Extract the [X, Y] coordinate from the center of the cell holding the provided text.  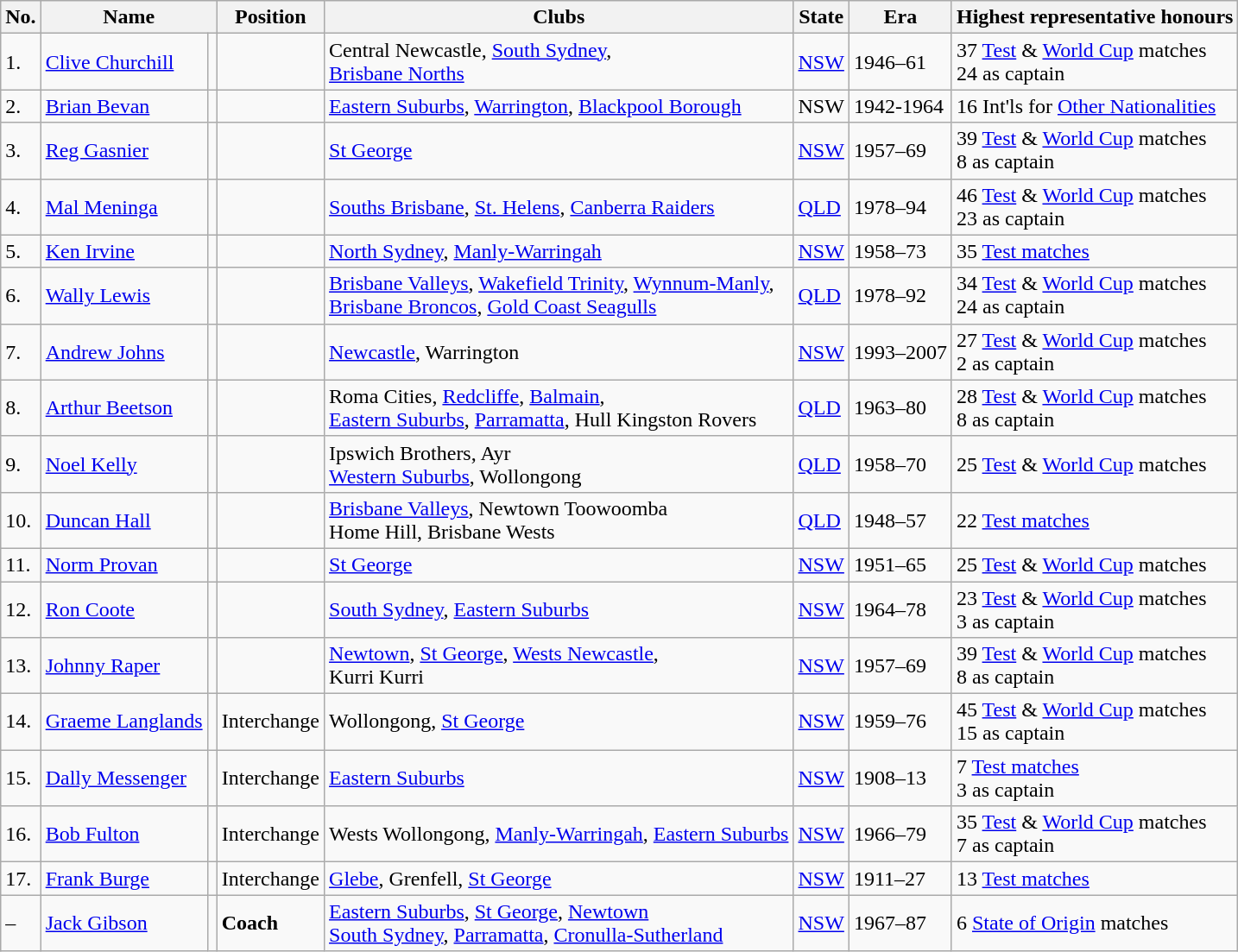
Norm Provan [124, 564]
Graeme Langlands [124, 722]
Glebe, Grenfell, St George [559, 879]
27 Test & World Cup matches2 as captain [1095, 352]
Eastern Suburbs, Warrington, Blackpool Borough [559, 106]
Era [900, 17]
46 Test & World Cup matches23 as captain [1095, 207]
Newtown, St George, Wests Newcastle,Kurri Kurri [559, 666]
Position [270, 17]
9. [21, 464]
No. [21, 17]
Eastern Suburbs [559, 779]
1946–61 [900, 62]
1951–65 [900, 564]
North Sydney, Manly-Warringah [559, 251]
1908–13 [900, 779]
1948–57 [900, 520]
23 Test & World Cup matches3 as captain [1095, 609]
Wally Lewis [124, 295]
Clubs [559, 17]
Clive Churchill [124, 62]
12. [21, 609]
South Sydney, Eastern Suburbs [559, 609]
Name [129, 17]
1978–94 [900, 207]
5. [21, 251]
1. [21, 62]
1911–27 [900, 879]
6 State of Origin matches [1095, 924]
1959–76 [900, 722]
Ken Irvine [124, 251]
1942-1964 [900, 106]
Duncan Hall [124, 520]
Souths Brisbane, St. Helens, Canberra Raiders [559, 207]
Brian Bevan [124, 106]
Coach [270, 924]
8. [21, 407]
1958–73 [900, 251]
Mal Meninga [124, 207]
Reg Gasnier [124, 150]
Arthur Beetson [124, 407]
Johnny Raper [124, 666]
45 Test & World Cup matches15 as captain [1095, 722]
Wollongong, St George [559, 722]
22 Test matches [1095, 520]
28 Test & World Cup matches8 as captain [1095, 407]
15. [21, 779]
1967–87 [900, 924]
Roma Cities, Redcliffe, Balmain,Eastern Suburbs, Parramatta, Hull Kingston Rovers [559, 407]
Ipswich Brothers, AyrWestern Suburbs, Wollongong [559, 464]
13 Test matches [1095, 879]
Highest representative honours [1095, 17]
1963–80 [900, 407]
6. [21, 295]
Brisbane Valleys, Newtown ToowoombaHome Hill, Brisbane Wests [559, 520]
16. [21, 834]
35 Test & World Cup matches7 as captain [1095, 834]
10. [21, 520]
16 Int'ls for Other Nationalities [1095, 106]
7 Test matches3 as captain [1095, 779]
1964–78 [900, 609]
Eastern Suburbs, St George, NewtownSouth Sydney, Parramatta, Cronulla-Sutherland [559, 924]
– [21, 924]
1966–79 [900, 834]
1978–92 [900, 295]
1958–70 [900, 464]
Noel Kelly [124, 464]
17. [21, 879]
Central Newcastle, South Sydney, Brisbane Norths [559, 62]
7. [21, 352]
4. [21, 207]
13. [21, 666]
Frank Burge [124, 879]
1993–2007 [900, 352]
34 Test & World Cup matches24 as captain [1095, 295]
Dally Messenger [124, 779]
Andrew Johns [124, 352]
35 Test matches [1095, 251]
State [821, 17]
3. [21, 150]
37 Test & World Cup matches24 as captain [1095, 62]
Ron Coote [124, 609]
Newcastle, Warrington [559, 352]
Bob Fulton [124, 834]
2. [21, 106]
14. [21, 722]
11. [21, 564]
Wests Wollongong, Manly-Warringah, Eastern Suburbs [559, 834]
Brisbane Valleys, Wakefield Trinity, Wynnum-Manly,Brisbane Broncos, Gold Coast Seagulls [559, 295]
Jack Gibson [124, 924]
